Return the (x, y) coordinate for the center point of the cell that contains the specified text.  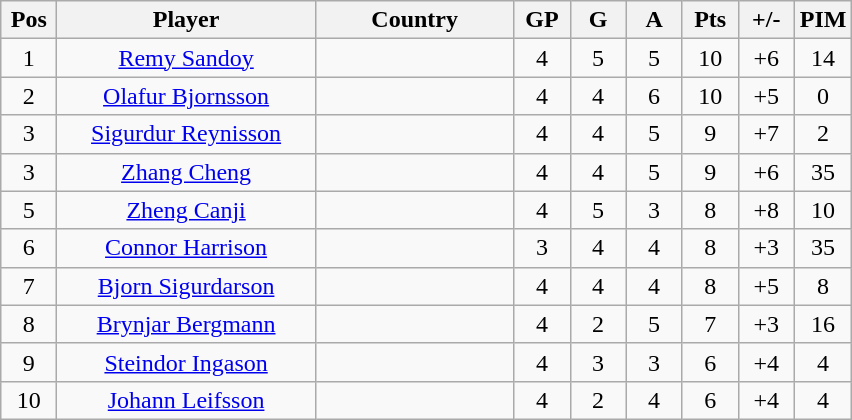
14 (823, 58)
Steindor Ingason (186, 362)
+/- (766, 20)
0 (823, 96)
GP (542, 20)
Sigurdur Reynisson (186, 134)
Brynjar Bergmann (186, 324)
Zheng Canji (186, 210)
Johann Leifsson (186, 400)
PIM (823, 20)
Pts (710, 20)
Connor Harrison (186, 248)
A (654, 20)
+8 (766, 210)
Zhang Cheng (186, 172)
Country (414, 20)
Pos (29, 20)
+7 (766, 134)
1 (29, 58)
Olafur Bjornsson (186, 96)
G (598, 20)
Remy Sandoy (186, 58)
Bjorn Sigurdarson (186, 286)
Player (186, 20)
16 (823, 324)
